Capture the cell that displays the provided text and extract its (x, y) central coordinate. 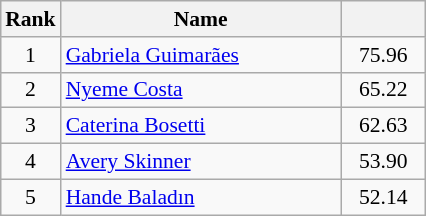
Rank (30, 19)
Name (201, 19)
5 (30, 197)
62.63 (384, 126)
53.90 (384, 161)
Avery Skinner (201, 161)
2 (30, 90)
Hande Baladın (201, 197)
1 (30, 54)
75.96 (384, 54)
Nyeme Costa (201, 90)
3 (30, 126)
Caterina Bosetti (201, 126)
4 (30, 161)
52.14 (384, 197)
Gabriela Guimarães (201, 54)
65.22 (384, 90)
